Search for the cell housing the specified text and yield its [X, Y] center coordinate. 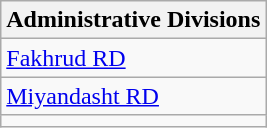
Miyandasht RD [134, 96]
Administrative Divisions [134, 20]
Fakhrud RD [134, 58]
